Find where the given text appears and provide that cell's center as [x, y] coordinate. 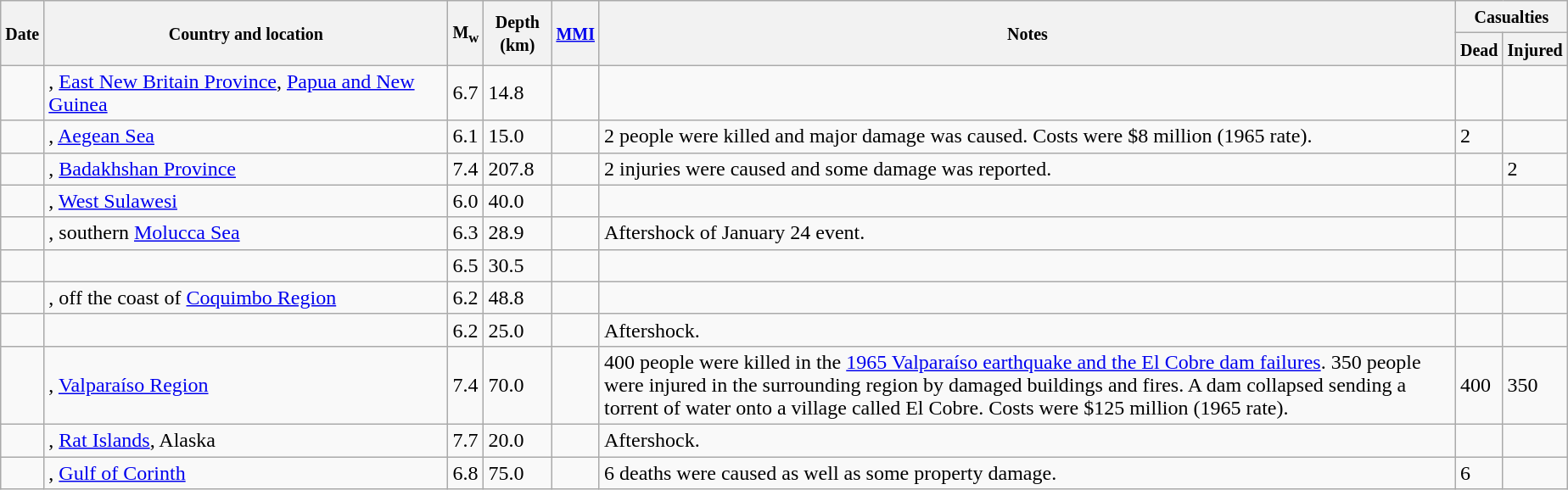
400 [1479, 385]
207.8 [518, 169]
, off the coast of Coquimbo Region [246, 298]
350 [1535, 385]
Mw [466, 33]
6 deaths were caused as well as some property damage. [1027, 472]
6.3 [466, 233]
Notes [1027, 33]
28.9 [518, 233]
, Badakhshan Province [246, 169]
Date [22, 33]
, Valparaíso Region [246, 385]
Dead [1479, 49]
70.0 [518, 385]
14.8 [518, 93]
Injured [1535, 49]
6 [1479, 472]
2 people were killed and major damage was caused. Costs were $8 million (1965 rate). [1027, 136]
Aftershock of January 24 event. [1027, 233]
, Aegean Sea [246, 136]
75.0 [518, 472]
Casualties [1511, 17]
6.1 [466, 136]
20.0 [518, 440]
Country and location [246, 33]
6.8 [466, 472]
7.7 [466, 440]
, Rat Islands, Alaska [246, 440]
6.7 [466, 93]
MMI [575, 33]
48.8 [518, 298]
25.0 [518, 330]
6.0 [466, 201]
, Gulf of Corinth [246, 472]
, West Sulawesi [246, 201]
15.0 [518, 136]
2 injuries were caused and some damage was reported. [1027, 169]
, southern Molucca Sea [246, 233]
Depth (km) [518, 33]
40.0 [518, 201]
6.5 [466, 265]
30.5 [518, 265]
, East New Britain Province, Papua and New Guinea [246, 93]
